Locate the cell with the specified text and output its (x, y) center coordinate. 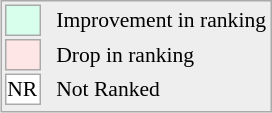
NR (22, 90)
Drop in ranking (162, 55)
Not Ranked (162, 90)
Improvement in ranking (162, 20)
